Determine the [x, y] coordinate at the center of the cell enclosing the given text.  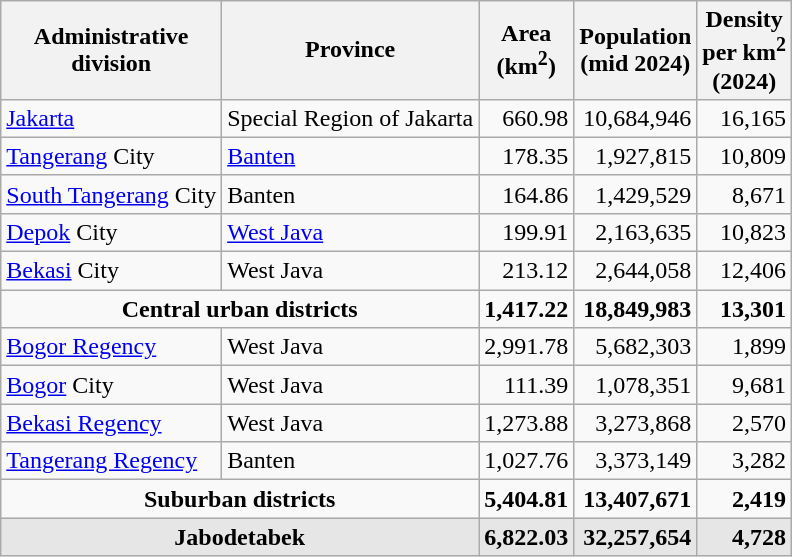
5,404.81 [526, 499]
3,273,868 [636, 423]
13,407,671 [636, 499]
Depok City [112, 232]
2,419 [744, 499]
213.12 [526, 271]
Special Region of Jakarta [350, 118]
8,671 [744, 194]
Province [350, 50]
18,849,983 [636, 309]
5,682,303 [636, 347]
660.98 [526, 118]
Bogor Regency [112, 347]
Bogor City [112, 385]
1,273.88 [526, 423]
1,927,815 [636, 156]
16,165 [744, 118]
Population(mid 2024) [636, 50]
2,644,058 [636, 271]
Central urban districts [240, 309]
2,163,635 [636, 232]
1,078,351 [636, 385]
9,681 [744, 385]
111.39 [526, 385]
Jabodetabek [240, 537]
164.86 [526, 194]
3,282 [744, 461]
3,373,149 [636, 461]
2,570 [744, 423]
2,991.78 [526, 347]
Area (km2) [526, 50]
32,257,654 [636, 537]
178.35 [526, 156]
1,417.22 [526, 309]
10,823 [744, 232]
Density per km2(2024) [744, 50]
South Tangerang City [112, 194]
12,406 [744, 271]
1,429,529 [636, 194]
Tangerang Regency [112, 461]
Bekasi Regency [112, 423]
Jakarta [112, 118]
10,684,946 [636, 118]
1,899 [744, 347]
Suburban districts [240, 499]
199.91 [526, 232]
4,728 [744, 537]
Bekasi City [112, 271]
13,301 [744, 309]
1,027.76 [526, 461]
6,822.03 [526, 537]
10,809 [744, 156]
Administrativedivision [112, 50]
Tangerang City [112, 156]
